Scan for the cell matching the given text and deliver its (x, y) coordinate at center. 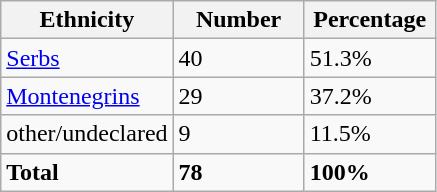
11.5% (370, 134)
other/undeclared (87, 134)
Total (87, 172)
Percentage (370, 20)
Serbs (87, 58)
78 (238, 172)
51.3% (370, 58)
29 (238, 96)
40 (238, 58)
Ethnicity (87, 20)
9 (238, 134)
Montenegrins (87, 96)
Number (238, 20)
37.2% (370, 96)
100% (370, 172)
